Determine the (X, Y) coordinate at the center of the cell enclosing the given text.  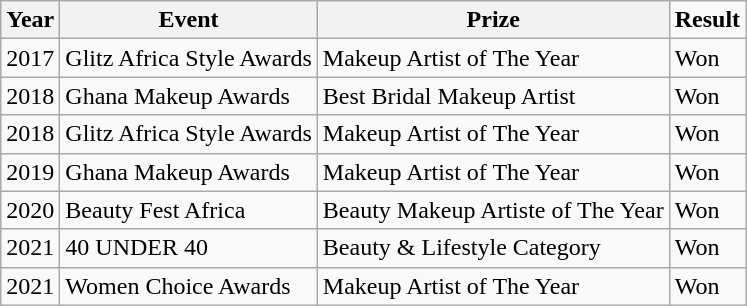
Result (707, 20)
Year (30, 20)
Beauty & Lifestyle Category (493, 248)
Prize (493, 20)
Beauty Fest Africa (188, 210)
Beauty Makeup Artiste of The Year (493, 210)
Women Choice Awards (188, 286)
40 UNDER 40 (188, 248)
Event (188, 20)
Best Bridal Makeup Artist (493, 96)
2020 (30, 210)
2019 (30, 172)
2017 (30, 58)
